Find where the given text appears and provide that cell's center as [x, y] coordinate. 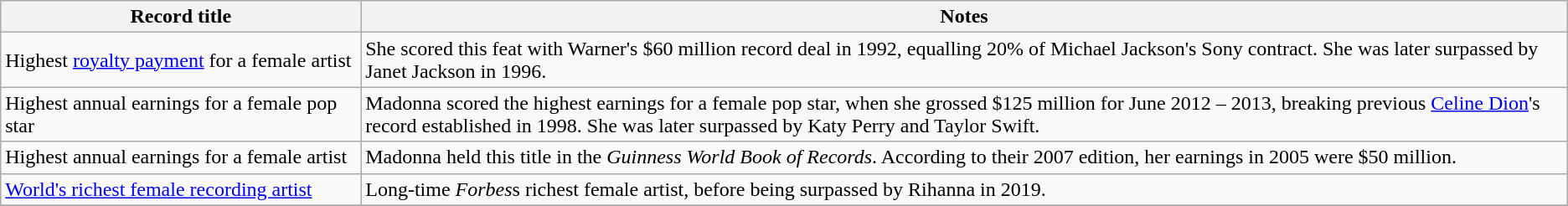
Long-time Forbess richest female artist, before being surpassed by Rihanna in 2019. [965, 189]
Madonna held this title in the Guinness World Book of Records. According to their 2007 edition, her earnings in 2005 were $50 million. [965, 157]
Highest annual earnings for a female artist [181, 157]
World's richest female recording artist [181, 189]
Record title [181, 17]
Highest annual earnings for a female pop star [181, 114]
Notes [965, 17]
Highest royalty payment for a female artist [181, 60]
